Output the [x, y] coordinate of the center of the cell containing the given text.  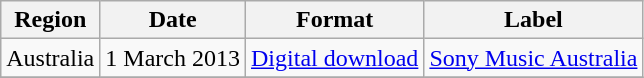
1 March 2013 [173, 58]
Region [50, 20]
Sony Music Australia [534, 58]
Date [173, 20]
Label [534, 20]
Australia [50, 58]
Format [335, 20]
Digital download [335, 58]
